Extract the [x, y] coordinate from the center of the cell holding the provided text.  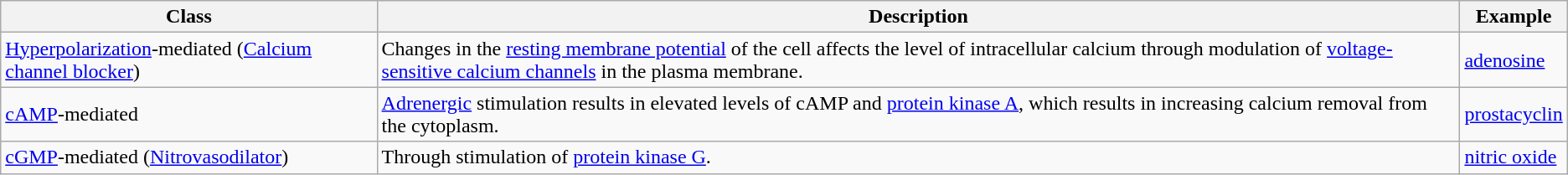
Adrenergic stimulation results in elevated levels of cAMP and protein kinase A, which results in increasing calcium removal from the cytoplasm. [918, 114]
adenosine [1514, 60]
Example [1514, 17]
Hyperpolarization-mediated (Calcium channel blocker) [189, 60]
Class [189, 17]
cGMP-mediated (Nitrovasodilator) [189, 157]
prostacyclin [1514, 114]
nitric oxide [1514, 157]
Through stimulation of protein kinase G. [918, 157]
cAMP-mediated [189, 114]
Description [918, 17]
